Identify which cell holds the provided text, then report its [X, Y] central coordinate. 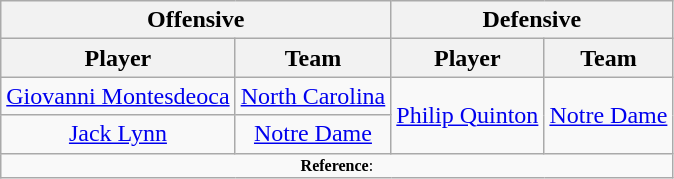
Defensive [532, 20]
Giovanni Montesdeoca [118, 96]
Jack Lynn [118, 134]
Reference: [337, 165]
Offensive [196, 20]
Philip Quinton [468, 115]
North Carolina [313, 96]
